Search for the cell housing the specified text and yield its [x, y] center coordinate. 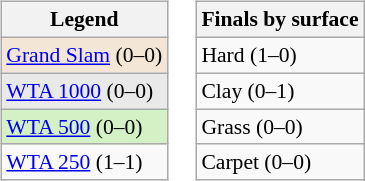
Hard (1–0) [280, 55]
Clay (0–1) [280, 91]
WTA 250 (1–1) [84, 162]
WTA 500 (0–0) [84, 127]
Finals by surface [280, 20]
WTA 1000 (0–0) [84, 91]
Grand Slam (0–0) [84, 55]
Legend [84, 20]
Grass (0–0) [280, 127]
Carpet (0–0) [280, 162]
